Scan for the cell matching the given text and deliver its (X, Y) coordinate at center. 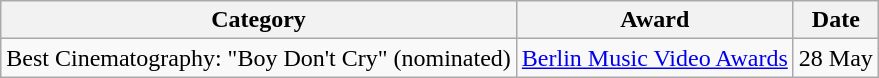
Berlin Music Video Awards (654, 58)
Award (654, 20)
Best Cinematography: "Boy Don't Cry" (nominated) (259, 58)
Date (836, 20)
28 May (836, 58)
Category (259, 20)
